Determine the [x, y] coordinate at the center of the cell enclosing the given text.  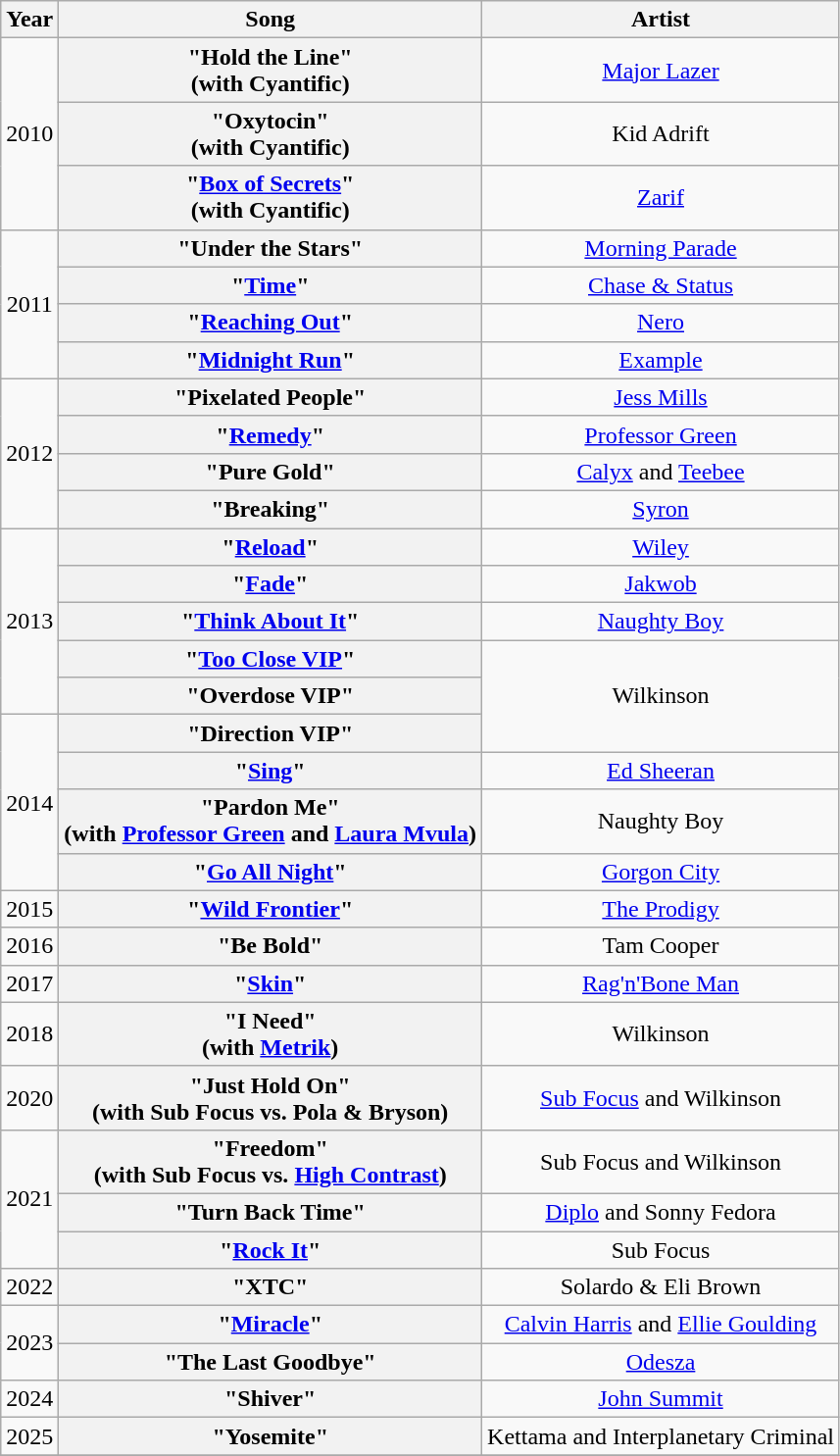
"Wild Frontier" [271, 909]
Zarif [661, 198]
"Hold the Line"(with Cyantific) [271, 71]
"Midnight Run" [271, 360]
"Be Bold" [271, 946]
"Miracle" [271, 1325]
Morning Parade [661, 248]
"Under the Stars" [271, 248]
Example [661, 360]
2014 [29, 802]
2011 [29, 304]
"Shiver" [271, 1399]
"Overdose VIP" [271, 696]
"Too Close VIP" [271, 659]
Rag'n'Bone Man [661, 983]
The Prodigy [661, 909]
Jess Mills [661, 397]
"Oxytocin"(with Cyantific) [271, 133]
Nero [661, 323]
2021 [29, 1198]
Kettama and Interplanetary Criminal [661, 1436]
"Reaching Out" [271, 323]
Song [271, 20]
Sub Focus [661, 1250]
Chase & Status [661, 285]
2018 [29, 1033]
2013 [29, 621]
Syron [661, 509]
"Skin" [271, 983]
"Pixelated People" [271, 397]
Calvin Harris and Ellie Goulding [661, 1325]
"Just Hold On" (with Sub Focus vs. Pola & Bryson) [271, 1098]
"Freedom" (with Sub Focus vs. High Contrast) [271, 1161]
2024 [29, 1399]
"Go All Night" [271, 872]
2020 [29, 1098]
John Summit [661, 1399]
"Rock It" [271, 1250]
2015 [29, 909]
Tam Cooper [661, 946]
2016 [29, 946]
"Time" [271, 285]
"The Last Goodbye" [271, 1362]
Professor Green [661, 434]
Gorgon City [661, 872]
2023 [29, 1343]
Year [29, 20]
"Fade" [271, 584]
2017 [29, 983]
Artist [661, 20]
"Remedy" [271, 434]
"Box of Secrets"(with Cyantific) [271, 198]
Wiley [661, 546]
Diplo and Sonny Fedora [661, 1212]
Odesza [661, 1362]
"Sing" [271, 771]
Calyx and Teebee [661, 472]
"XTC" [271, 1287]
2010 [29, 133]
Major Lazer [661, 71]
2012 [29, 453]
Solardo & Eli Brown [661, 1287]
2025 [29, 1436]
Jakwob [661, 584]
2022 [29, 1287]
"Think About It" [271, 622]
"Breaking" [271, 509]
"Pure Gold" [271, 472]
"I Need" (with Metrik) [271, 1033]
Ed Sheeran [661, 771]
"Pardon Me"(with Professor Green and Laura Mvula) [271, 822]
"Reload" [271, 546]
"Direction VIP" [271, 733]
"Yosemite" [271, 1436]
"Turn Back Time" [271, 1212]
Kid Adrift [661, 133]
